Provide the (x, y) coordinate of the cell's center where the given text is located.  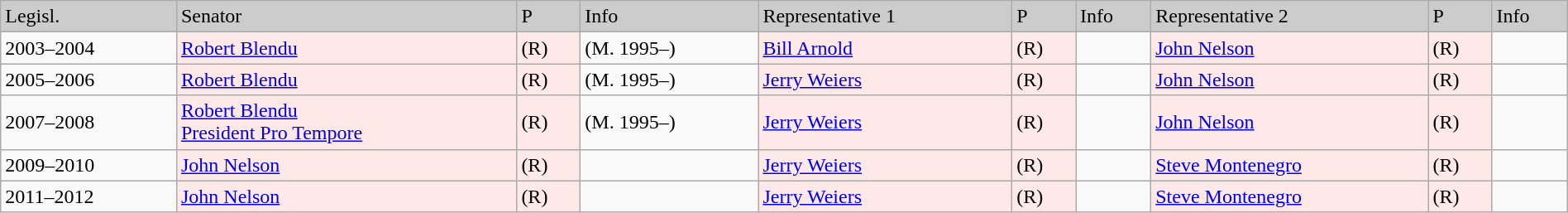
2005–2006 (89, 80)
Representative 1 (885, 17)
Senator (346, 17)
2007–2008 (89, 123)
2011–2012 (89, 196)
Bill Arnold (885, 48)
Robert Blendu President Pro Tempore (346, 123)
Representative 2 (1290, 17)
2009–2010 (89, 165)
2003–2004 (89, 48)
Legisl. (89, 17)
